For the text-containing cell, return its midpoint in (X, Y) coordinate format. 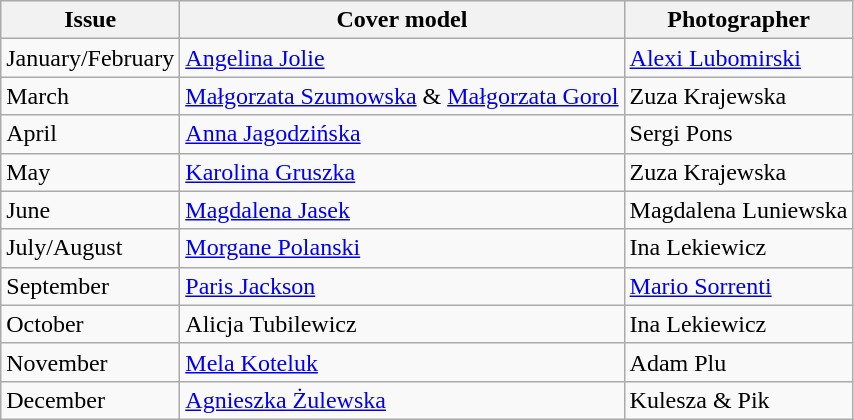
March (90, 96)
Issue (90, 20)
Małgorzata Szumowska & Małgorzata Gorol (402, 96)
Kulesza & Pik (738, 400)
Mario Sorrenti (738, 286)
April (90, 134)
July/August (90, 248)
Alicja Tubilewicz (402, 324)
Paris Jackson (402, 286)
Magdalena Luniewska (738, 210)
January/February (90, 58)
Angelina Jolie (402, 58)
Mela Koteluk (402, 362)
September (90, 286)
Magdalena Jasek (402, 210)
December (90, 400)
October (90, 324)
Sergi Pons (738, 134)
Agnieszka Żulewska (402, 400)
Photographer (738, 20)
June (90, 210)
November (90, 362)
Anna Jagodzińska (402, 134)
May (90, 172)
Cover model (402, 20)
Alexi Lubomirski (738, 58)
Adam Plu (738, 362)
Morgane Polanski (402, 248)
Karolina Gruszka (402, 172)
